Search for the cell housing the specified text and yield its (X, Y) center coordinate. 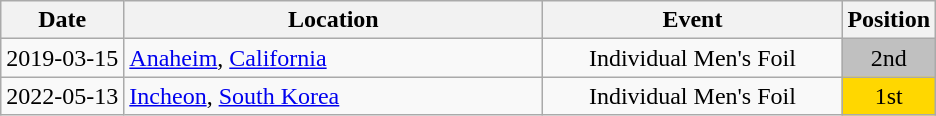
Date (62, 20)
Incheon, South Korea (334, 96)
Position (889, 20)
2nd (889, 58)
Anaheim, California (334, 58)
2019-03-15 (62, 58)
2022-05-13 (62, 96)
1st (889, 96)
Event (692, 20)
Location (334, 20)
